Return [x, y] of the center of cell containing provided text 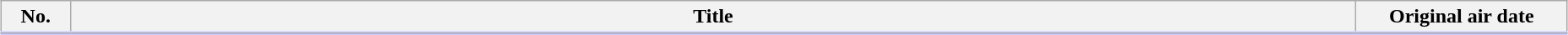
Title [713, 17]
No. [35, 17]
Original air date [1462, 17]
